Return (X, Y) of the center of cell containing provided text 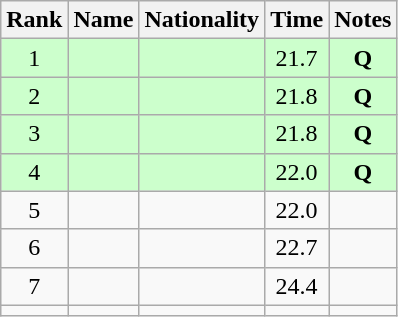
7 (34, 286)
22.7 (297, 248)
Time (297, 20)
Rank (34, 20)
5 (34, 210)
Nationality (202, 20)
Name (104, 20)
2 (34, 96)
3 (34, 134)
21.7 (297, 58)
Notes (363, 20)
6 (34, 248)
1 (34, 58)
4 (34, 172)
24.4 (297, 286)
